Identify which cell holds the provided text, then report its (X, Y) central coordinate. 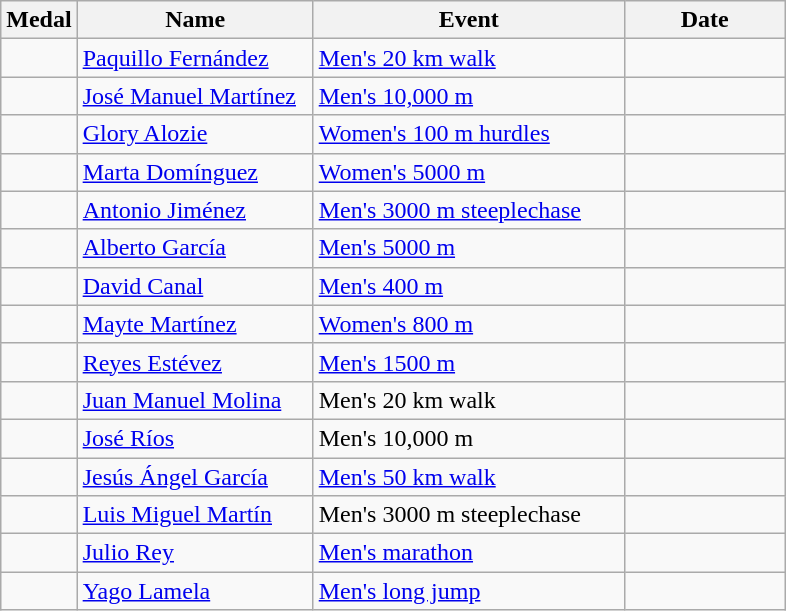
Antonio Jiménez (195, 210)
Men's 1500 m (468, 362)
Juan Manuel Molina (195, 400)
José Ríos (195, 438)
Reyes Estévez (195, 362)
Paquillo Fernández (195, 58)
Date (704, 20)
José Manuel Martínez (195, 96)
Men's 50 km walk (468, 477)
Glory Alozie (195, 134)
Event (468, 20)
Luis Miguel Martín (195, 515)
Women's 5000 m (468, 172)
Women's 800 m (468, 324)
Men's 400 m (468, 286)
Alberto García (195, 248)
Mayte Martínez (195, 324)
Marta Domínguez (195, 172)
Men's 5000 m (468, 248)
Name (195, 20)
Men's marathon (468, 553)
Julio Rey (195, 553)
David Canal (195, 286)
Women's 100 m hurdles (468, 134)
Jesús Ángel García (195, 477)
Medal (39, 20)
Men's long jump (468, 591)
Yago Lamela (195, 591)
